Return (X, Y) of the center of cell containing provided text 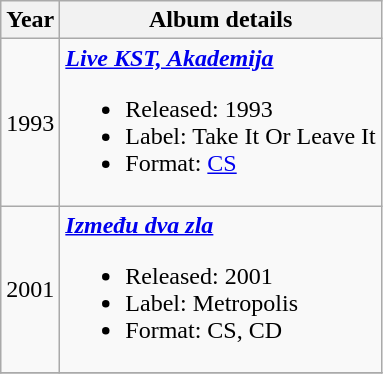
2001 (30, 290)
Year (30, 20)
Live KST, AkademijaReleased: 1993Label: Take It Or Leave ItFormat: CS (220, 122)
1993 (30, 122)
Album details (220, 20)
Između dva zlaReleased: 2001Label: MetropolisFormat: CS, CD (220, 290)
